Capture the cell that displays the provided text and extract its [x, y] central coordinate. 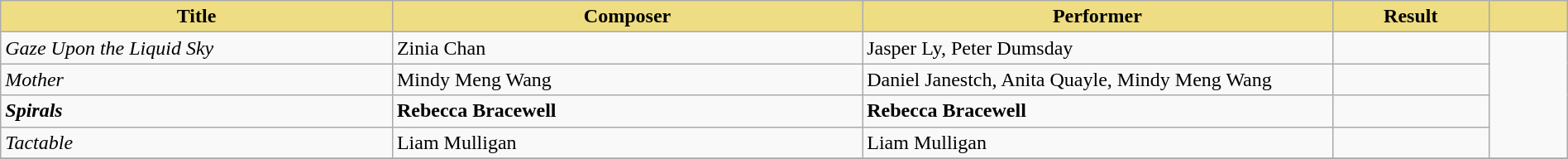
Result [1411, 17]
Gaze Upon the Liquid Sky [197, 48]
Mother [197, 79]
Performer [1097, 17]
Daniel Janestch, Anita Quayle, Mindy Meng Wang [1097, 79]
Mindy Meng Wang [627, 79]
Title [197, 17]
Zinia Chan [627, 48]
Spirals [197, 111]
Composer [627, 17]
Jasper Ly, Peter Dumsday [1097, 48]
Tactable [197, 142]
